Pinpoint the cell where the given text exists, returning its [x, y] midpoint coordinate. 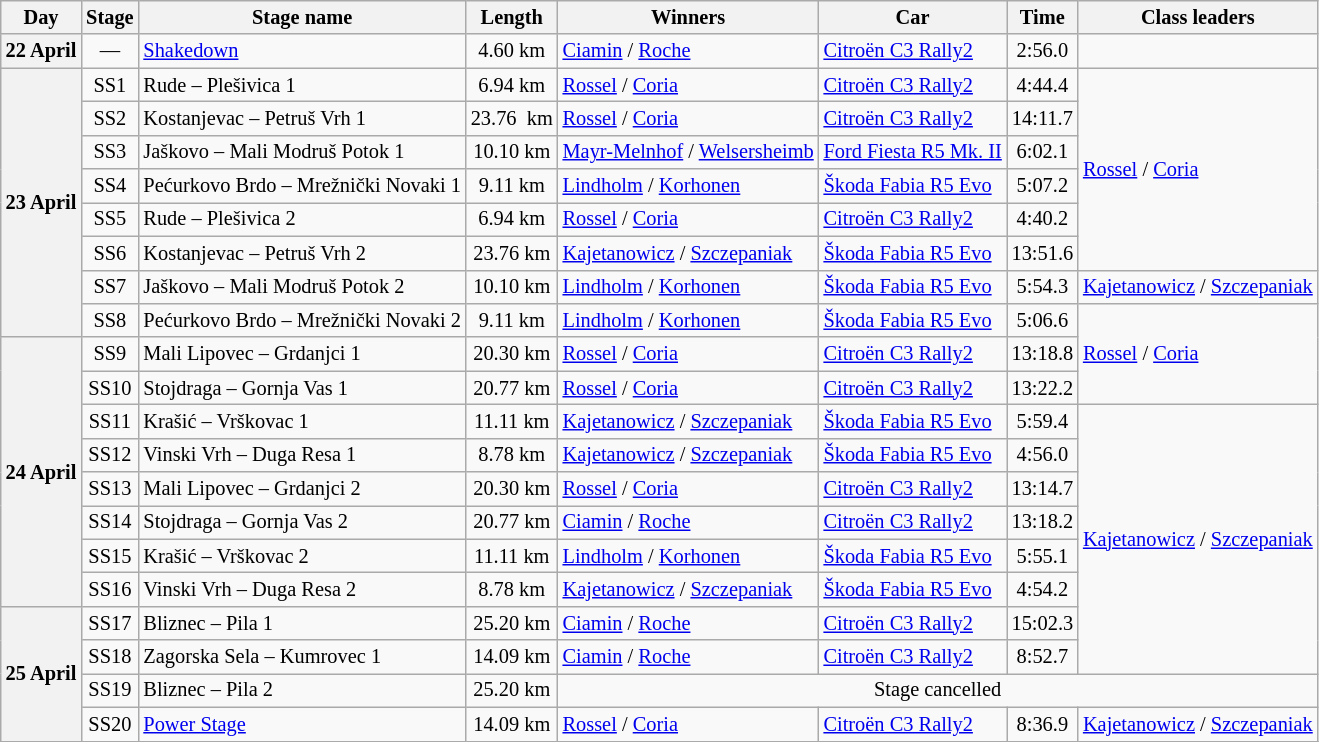
4:54.2 [1042, 589]
SS7 [110, 287]
5:06.6 [1042, 320]
Krašić – Vrškovac 1 [302, 421]
13:18.2 [1042, 522]
Krašić – Vrškovac 2 [302, 556]
Power Stage [302, 724]
Pećurkovo Brdo – Mrežnički Novaki 2 [302, 320]
SS16 [110, 589]
Length [512, 17]
Stage cancelled [938, 690]
SS1 [110, 85]
Kostanjevac – Petruš Vrh 1 [302, 118]
Vinski Vrh – Duga Resa 2 [302, 589]
SS10 [110, 388]
Bliznec – Pila 1 [302, 623]
Time [1042, 17]
24 April [41, 472]
Vinski Vrh – Duga Resa 1 [302, 455]
5:55.1 [1042, 556]
2:56.0 [1042, 51]
Shakedown [302, 51]
Jaškovo – Mali Modruš Potok 2 [302, 287]
SS8 [110, 320]
Stojdraga – Gornja Vas 1 [302, 388]
4:40.2 [1042, 219]
Mayr-Melnhof / Welsersheimb [688, 152]
Car [913, 17]
Kostanjevac – Petruš Vrh 2 [302, 253]
4:56.0 [1042, 455]
Mali Lipovec – Grdanjci 2 [302, 489]
Stojdraga – Gornja Vas 2 [302, 522]
Class leaders [1198, 17]
SS11 [110, 421]
5:54.3 [1042, 287]
SS13 [110, 489]
13:14.7 [1042, 489]
14:11.7 [1042, 118]
Stage name [302, 17]
SS4 [110, 186]
Pećurkovo Brdo – Mrežnički Novaki 1 [302, 186]
SS12 [110, 455]
Rude – Plešivica 1 [302, 85]
13:18.8 [1042, 354]
SS9 [110, 354]
Mali Lipovec – Grdanjci 1 [302, 354]
13:51.6 [1042, 253]
6:02.1 [1042, 152]
25 April [41, 674]
SS3 [110, 152]
Winners [688, 17]
Ford Fiesta R5 Mk. II [913, 152]
13:22.2 [1042, 388]
4:44.4 [1042, 85]
5:07.2 [1042, 186]
SS18 [110, 657]
Stage [110, 17]
SS6 [110, 253]
Jaškovo – Mali Modruš Potok 1 [302, 152]
— [110, 51]
23 April [41, 202]
Bliznec – Pila 2 [302, 690]
SS15 [110, 556]
22 April [41, 51]
8:36.9 [1042, 724]
SS19 [110, 690]
SS2 [110, 118]
Zagorska Sela – Kumrovec 1 [302, 657]
15:02.3 [1042, 623]
SS17 [110, 623]
Day [41, 17]
Rude – Plešivica 2 [302, 219]
5:59.4 [1042, 421]
4.60 km [512, 51]
SS20 [110, 724]
SS14 [110, 522]
8:52.7 [1042, 657]
SS5 [110, 219]
